Identify which cell holds the provided text, then report its (x, y) central coordinate. 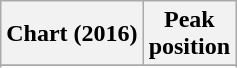
Chart (2016) (72, 34)
Peak position (189, 34)
